Extract the (X, Y) coordinate from the center of the cell holding the provided text.  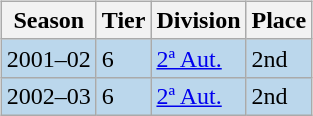
2002–03 (48, 96)
Place (279, 20)
Tier (124, 20)
Season (48, 20)
Division (198, 20)
2001–02 (48, 58)
